Capture the cell that displays the provided text and extract its (x, y) central coordinate. 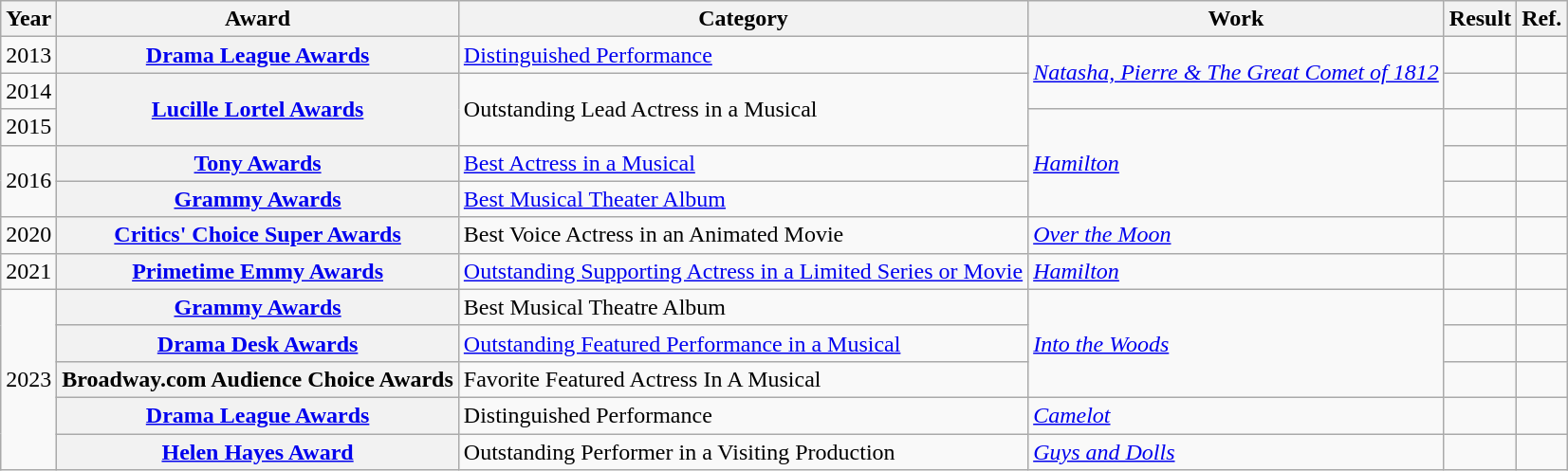
Favorite Featured Actress In A Musical (743, 379)
Outstanding Lead Actress in a Musical (743, 109)
2020 (28, 235)
Guys and Dolls (1237, 452)
Best Musical Theatre Album (743, 307)
Category (743, 19)
Best Voice Actress in an Animated Movie (743, 235)
Outstanding Performer in a Visiting Production (743, 452)
Natasha, Pierre & The Great Comet of 1812 (1237, 73)
Outstanding Supporting Actress in a Limited Series or Movie (743, 271)
Lucille Lortel Awards (258, 109)
Camelot (1237, 415)
Primetime Emmy Awards (258, 271)
Into the Woods (1237, 343)
Outstanding Featured Performance in a Musical (743, 343)
2013 (28, 55)
Best Musical Theater Album (743, 199)
2023 (28, 379)
Helen Hayes Award (258, 452)
Work (1237, 19)
Critics' Choice Super Awards (258, 235)
Award (258, 19)
Tony Awards (258, 163)
Over the Moon (1237, 235)
Broadway.com Audience Choice Awards (258, 379)
2014 (28, 91)
Drama Desk Awards (258, 343)
2016 (28, 181)
2015 (28, 127)
2021 (28, 271)
Ref. (1542, 19)
Best Actress in a Musical (743, 163)
Year (28, 19)
Result (1480, 19)
